Identify which cell holds the provided text, then report its [x, y] central coordinate. 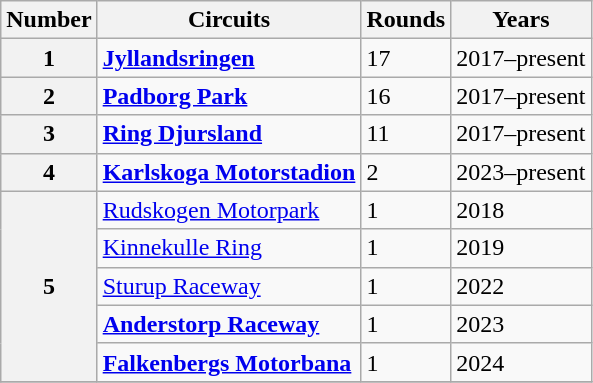
Anderstorp Raceway [229, 324]
3 [49, 134]
Years [521, 20]
2023–present [521, 172]
Sturup Raceway [229, 286]
Kinnekulle Ring [229, 248]
4 [49, 172]
Jyllandsringen [229, 58]
Number [49, 20]
Circuits [229, 20]
Rudskogen Motorpark [229, 210]
5 [49, 286]
Ring Djursland [229, 134]
2023 [521, 324]
Falkenbergs Motorbana [229, 362]
Rounds [406, 20]
2019 [521, 248]
Padborg Park [229, 96]
17 [406, 58]
11 [406, 134]
2018 [521, 210]
2022 [521, 286]
Karlskoga Motorstadion [229, 172]
16 [406, 96]
2024 [521, 362]
